Return (x, y) of the center of cell containing provided text 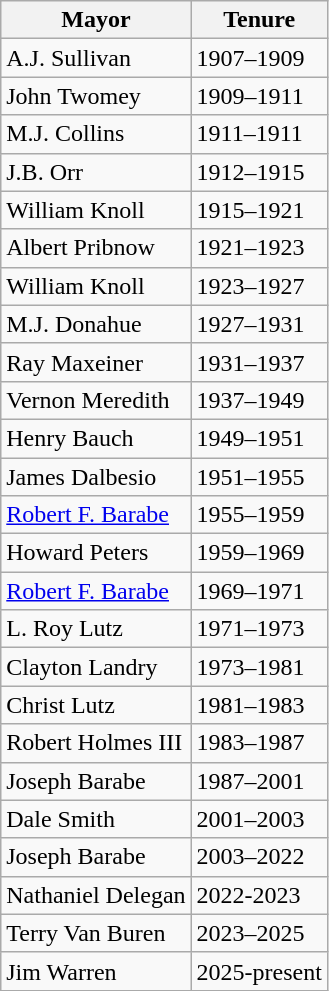
Dale Smith (96, 819)
1921–1923 (259, 248)
Terry Van Buren (96, 933)
1971–1973 (259, 629)
A.J. Sullivan (96, 58)
1931–1937 (259, 362)
1969–1971 (259, 591)
1915–1921 (259, 210)
Henry Bauch (96, 438)
John Twomey (96, 96)
J.B. Orr (96, 172)
Clayton Landry (96, 667)
Ray Maxeiner (96, 362)
2003–2022 (259, 857)
1983–1987 (259, 743)
1907–1909 (259, 58)
Robert Holmes III (96, 743)
1959–1969 (259, 553)
1973–1981 (259, 667)
Jim Warren (96, 971)
1981–1983 (259, 705)
Mayor (96, 20)
Albert Pribnow (96, 248)
1923–1927 (259, 286)
L. Roy Lutz (96, 629)
M.J. Donahue (96, 324)
Nathaniel Delegan (96, 895)
Christ Lutz (96, 705)
1949–1951 (259, 438)
2025-present (259, 971)
2001–2003 (259, 819)
1911–1911 (259, 134)
2023–2025 (259, 933)
2022-2023 (259, 895)
1937–1949 (259, 400)
M.J. Collins (96, 134)
James Dalbesio (96, 477)
1987–2001 (259, 781)
1912–1915 (259, 172)
Howard Peters (96, 553)
1955–1959 (259, 515)
1951–1955 (259, 477)
1909–1911 (259, 96)
Tenure (259, 20)
1927–1931 (259, 324)
Vernon Meredith (96, 400)
